Find where the given text appears and provide that cell's center as (X, Y) coordinate. 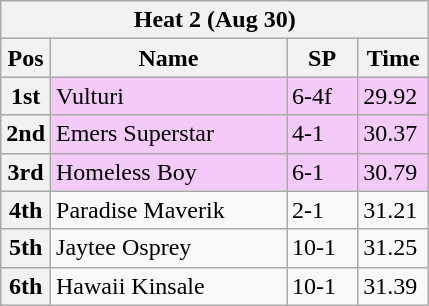
4-1 (322, 134)
30.79 (394, 172)
5th (26, 248)
Pos (26, 58)
Heat 2 (Aug 30) (215, 20)
29.92 (394, 96)
6-4f (322, 96)
Vulturi (169, 96)
30.37 (394, 134)
2-1 (322, 210)
31.39 (394, 286)
Name (169, 58)
Paradise Maverik (169, 210)
6-1 (322, 172)
Jaytee Osprey (169, 248)
31.25 (394, 248)
Emers Superstar (169, 134)
6th (26, 286)
Homeless Boy (169, 172)
2nd (26, 134)
SP (322, 58)
1st (26, 96)
3rd (26, 172)
Time (394, 58)
Hawaii Kinsale (169, 286)
4th (26, 210)
31.21 (394, 210)
